Pinpoint the cell where the given text exists, returning its (X, Y) midpoint coordinate. 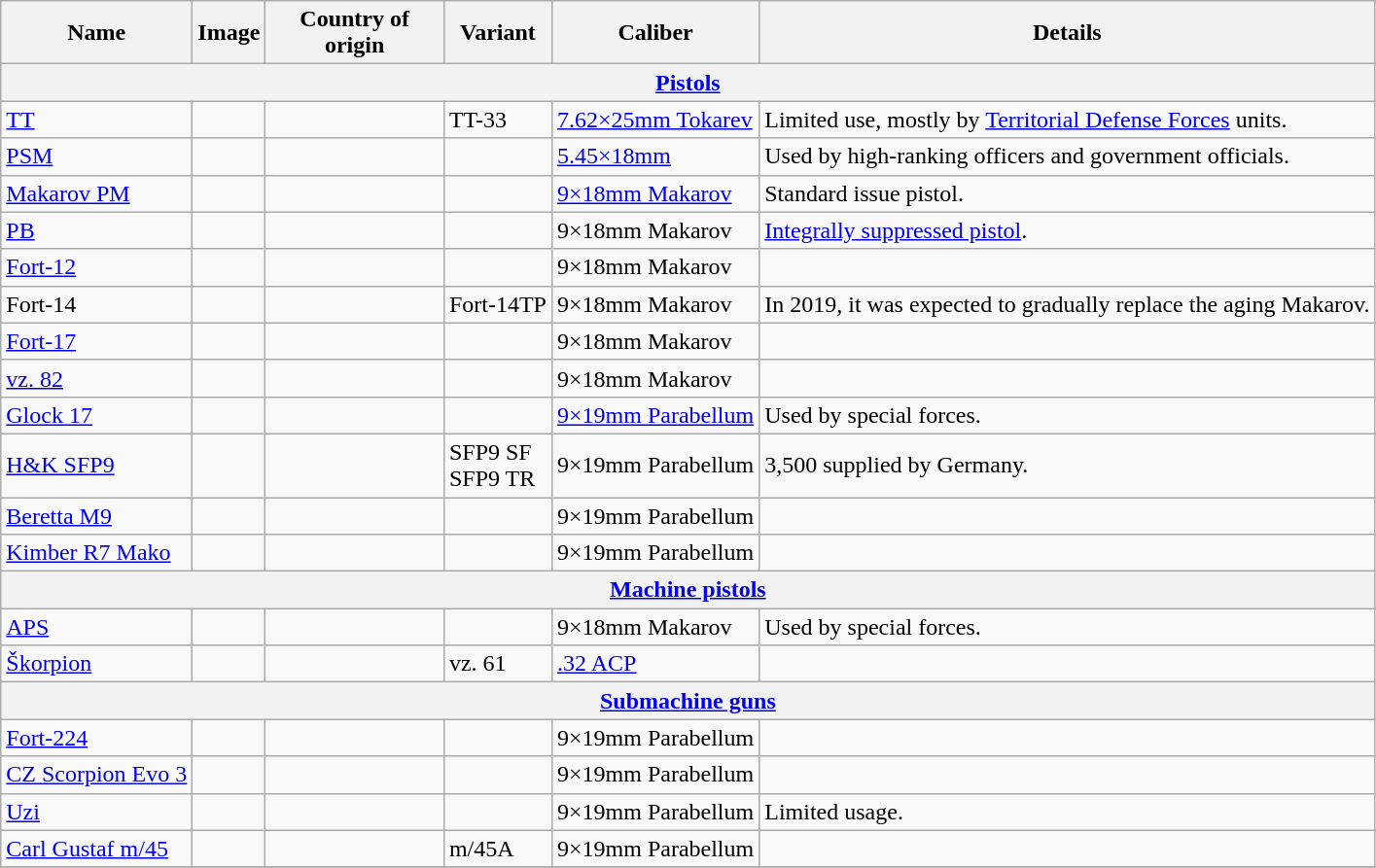
3,500 supplied by Germany. (1068, 465)
PB (97, 230)
In 2019, it was expected to gradually replace the aging Makarov. (1068, 304)
Kimber R7 Mako (97, 553)
Pistols (688, 83)
APS (97, 627)
Machine pistols (688, 590)
H&K SFP9 (97, 465)
Standard issue pistol. (1068, 193)
Name (97, 33)
TT-33 (498, 120)
m/45A (498, 849)
Image (229, 33)
Country of origin (355, 33)
Variant (498, 33)
7.62×25mm Tokarev (655, 120)
Caliber (655, 33)
Carl Gustaf m/45 (97, 849)
Limited usage. (1068, 812)
Fort-12 (97, 267)
5.45×18mm (655, 156)
Submachine guns (688, 701)
PSM (97, 156)
Fort-14 (97, 304)
Beretta M9 (97, 516)
CZ Scorpion Evo 3 (97, 775)
TT (97, 120)
vz. 61 (498, 664)
Uzi (97, 812)
vz. 82 (97, 378)
Fort-17 (97, 341)
SFP9 SFSFP9 TR (498, 465)
Limited use, mostly by Territorial Defense Forces units. (1068, 120)
Used by high-ranking officers and government officials. (1068, 156)
Škorpion (97, 664)
Fort-14TP (498, 304)
Fort-224 (97, 738)
.32 ACP (655, 664)
Integrally suppressed pistol. (1068, 230)
Glock 17 (97, 415)
Details (1068, 33)
Makarov PM (97, 193)
